Capture the cell that displays the provided text and extract its (x, y) central coordinate. 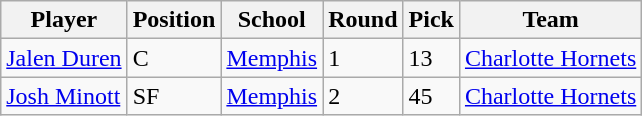
SF (174, 96)
School (272, 20)
C (174, 58)
45 (431, 96)
Pick (431, 20)
Player (64, 20)
1 (363, 58)
Team (550, 20)
Jalen Duren (64, 58)
Josh Minott (64, 96)
Round (363, 20)
Position (174, 20)
13 (431, 58)
2 (363, 96)
